From the cell containing the given text, extract its center point as (x, y) coordinate. 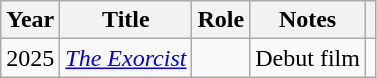
2025 (30, 58)
Debut film (308, 58)
Title (126, 20)
Role (221, 20)
Year (30, 20)
Notes (308, 20)
The Exorcist (126, 58)
